Find where the given text appears and provide that cell's center as [X, Y] coordinate. 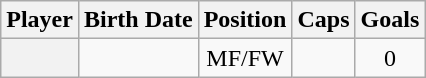
Player [40, 20]
Birth Date [138, 20]
Position [245, 20]
MF/FW [245, 58]
Caps [324, 20]
Goals [390, 20]
0 [390, 58]
